Detect which cell encompasses the target text, then output its [X, Y] center coordinate. 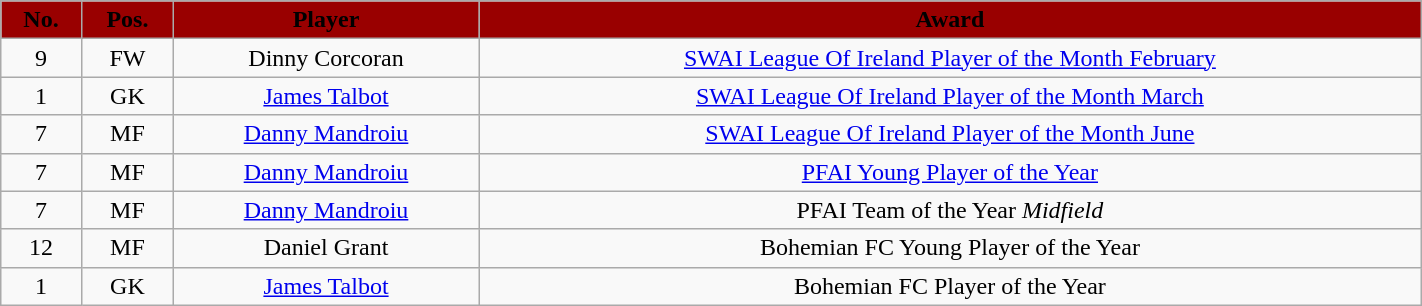
PFAI Team of the Year Midfield [950, 210]
FW [127, 58]
SWAI League Of Ireland Player of the Month June [950, 134]
Pos. [127, 20]
Bohemian FC Young Player of the Year [950, 248]
Player [326, 20]
PFAI Young Player of the Year [950, 172]
Dinny Corcoran [326, 58]
9 [42, 58]
12 [42, 248]
SWAI League Of Ireland Player of the Month March [950, 96]
Bohemian FC Player of the Year [950, 286]
Daniel Grant [326, 248]
Award [950, 20]
SWAI League Of Ireland Player of the Month February [950, 58]
No. [42, 20]
